Output the (X, Y) coordinate of the center of the cell containing the given text.  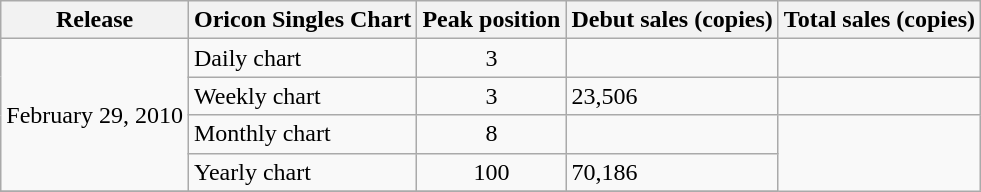
8 (492, 134)
Debut sales (copies) (672, 20)
Total sales (copies) (879, 20)
Release (95, 20)
100 (492, 172)
70,186 (672, 172)
Peak position (492, 20)
Monthly chart (302, 134)
Weekly chart (302, 96)
23,506 (672, 96)
February 29, 2010 (95, 115)
Daily chart (302, 58)
Yearly chart (302, 172)
Oricon Singles Chart (302, 20)
